Find where the given text appears and provide that cell's center as [X, Y] coordinate. 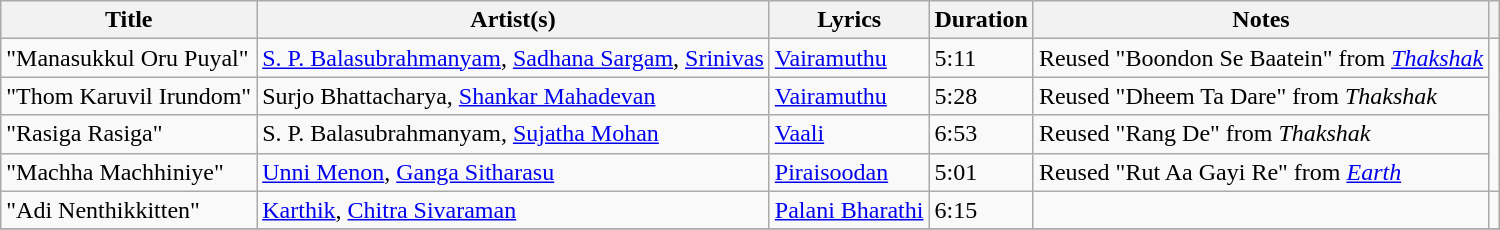
Reused "Rang De" from Thakshak [1260, 134]
Karthik, Chitra Sivaraman [514, 210]
"Manasukkul Oru Puyal" [129, 58]
Vaali [849, 134]
Notes [1260, 20]
5:28 [981, 96]
Palani Bharathi [849, 210]
Reused "Boondon Se Baatein" from Thakshak [1260, 58]
Title [129, 20]
S. P. Balasubrahmanyam, Sadhana Sargam, Srinivas [514, 58]
"Adi Nenthikkitten" [129, 210]
Reused "Rut Aa Gayi Re" from Earth [1260, 172]
Duration [981, 20]
S. P. Balasubrahmanyam, Sujatha Mohan [514, 134]
Artist(s) [514, 20]
Reused "Dheem Ta Dare" from Thakshak [1260, 96]
5:01 [981, 172]
Unni Menon, Ganga Sitharasu [514, 172]
"Thom Karuvil Irundom" [129, 96]
Piraisoodan [849, 172]
Lyrics [849, 20]
5:11 [981, 58]
"Machha Machhiniye" [129, 172]
Surjo Bhattacharya, Shankar Mahadevan [514, 96]
"Rasiga Rasiga" [129, 134]
6:15 [981, 210]
6:53 [981, 134]
